From the cell containing the given text, extract its center point as (x, y) coordinate. 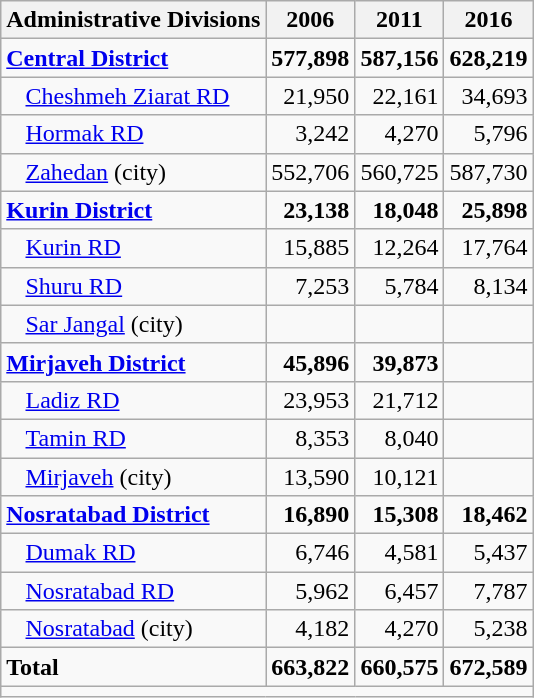
21,950 (310, 96)
39,873 (400, 362)
663,822 (310, 667)
18,462 (488, 515)
Nosratabad (city) (134, 629)
5,238 (488, 629)
25,898 (488, 210)
2016 (488, 20)
23,138 (310, 210)
5,796 (488, 134)
17,764 (488, 248)
13,590 (310, 477)
8,040 (400, 438)
12,264 (400, 248)
Kurin RD (134, 248)
23,953 (310, 400)
8,353 (310, 438)
22,161 (400, 96)
8,134 (488, 286)
672,589 (488, 667)
587,156 (400, 58)
3,242 (310, 134)
Mirjaveh (city) (134, 477)
7,253 (310, 286)
7,787 (488, 591)
560,725 (400, 172)
Administrative Divisions (134, 20)
15,308 (400, 515)
6,746 (310, 553)
2006 (310, 20)
Tamin RD (134, 438)
2011 (400, 20)
577,898 (310, 58)
Mirjaveh District (134, 362)
587,730 (488, 172)
628,219 (488, 58)
Ladiz RD (134, 400)
Nosratabad RD (134, 591)
552,706 (310, 172)
Kurin District (134, 210)
Dumak RD (134, 553)
Sar Jangal (city) (134, 324)
10,121 (400, 477)
Nosratabad District (134, 515)
Zahedan (city) (134, 172)
21,712 (400, 400)
45,896 (310, 362)
5,784 (400, 286)
Cheshmeh Ziarat RD (134, 96)
5,962 (310, 591)
16,890 (310, 515)
15,885 (310, 248)
4,581 (400, 553)
Total (134, 667)
4,182 (310, 629)
Shuru RD (134, 286)
660,575 (400, 667)
5,437 (488, 553)
Hormak RD (134, 134)
34,693 (488, 96)
18,048 (400, 210)
Central District (134, 58)
6,457 (400, 591)
